Extract the (x, y) coordinate from the center of the cell holding the provided text.  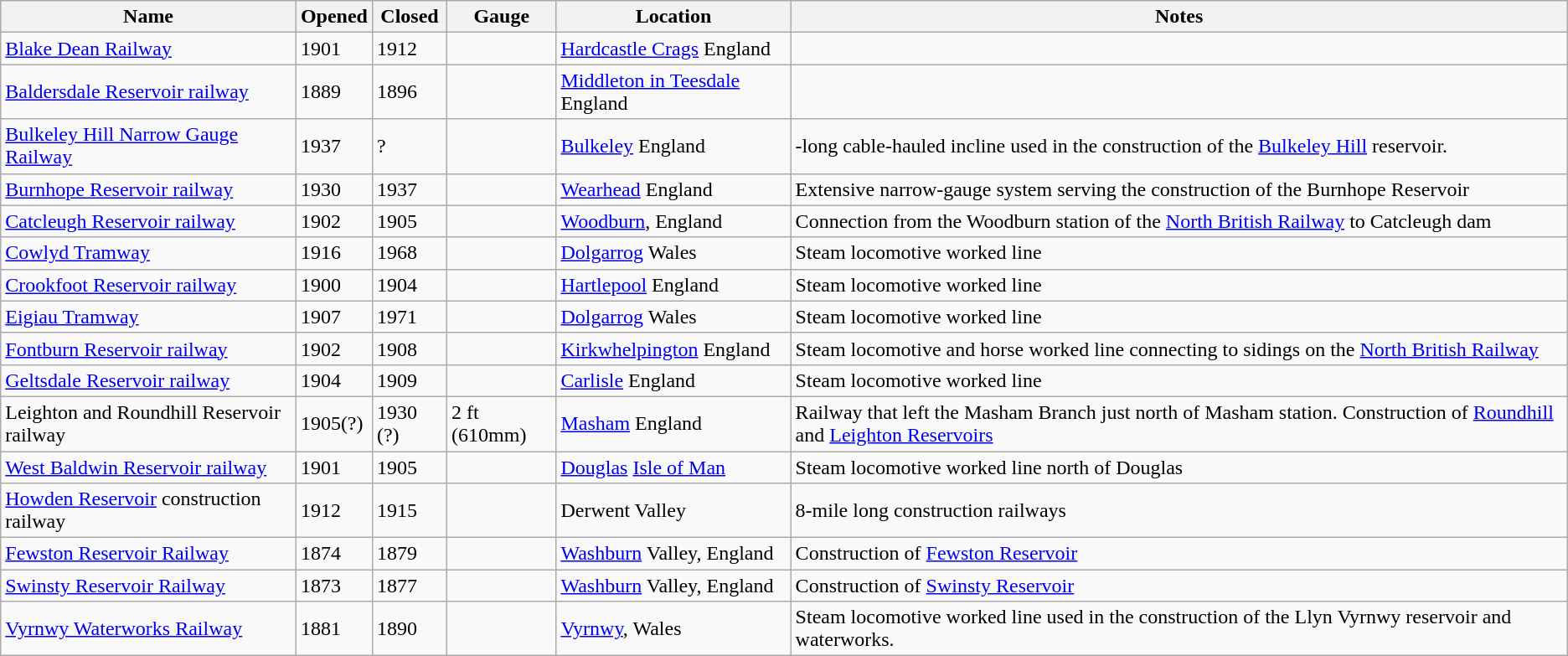
Cowlyd Tramway (149, 253)
Construction of Swinsty Reservoir (1179, 586)
Construction of Fewston Reservoir (1179, 554)
Fewston Reservoir Railway (149, 554)
Catcleugh Reservoir railway (149, 221)
Steam locomotive and horse worked line connecting to sidings on the North British Railway (1179, 349)
Name (149, 17)
Carlisle England (673, 380)
Railway that left the Masham Branch just north of Masham station. Construction of Roundhill and Leighton Reservoirs (1179, 424)
1890 (409, 628)
1909 (409, 380)
1968 (409, 253)
Steam locomotive worked line used in the construction of the Llyn Vyrnwy reservoir and waterworks. (1179, 628)
Baldersdale Reservoir railway (149, 92)
1873 (333, 586)
Leighton and Roundhill Reservoir railway (149, 424)
Woodburn, England (673, 221)
Connection from the Woodburn station of the North British Railway to Catcleugh dam (1179, 221)
Douglas Isle of Man (673, 467)
2 ft (610mm) (502, 424)
1896 (409, 92)
1930 (333, 189)
Derwent Valley (673, 511)
Opened (333, 17)
Bulkeley Hill Narrow Gauge Railway (149, 146)
Geltsdale Reservoir railway (149, 380)
Vyrnwy, Wales (673, 628)
1908 (409, 349)
Howden Reservoir construction railway (149, 511)
1879 (409, 554)
Middleton in Teesdale England (673, 92)
1900 (333, 285)
Extensive narrow-gauge system serving the construction of the Burnhope Reservoir (1179, 189)
1889 (333, 92)
Location (673, 17)
1971 (409, 317)
1916 (333, 253)
Crookfoot Reservoir railway (149, 285)
Hartlepool England (673, 285)
Eigiau Tramway (149, 317)
1881 (333, 628)
-long cable-hauled incline used in the construction of the Bulkeley Hill reservoir. (1179, 146)
Kirkwhelpington England (673, 349)
Closed (409, 17)
Blake Dean Railway (149, 49)
Steam locomotive worked line north of Douglas (1179, 467)
Burnhope Reservoir railway (149, 189)
Vyrnwy Waterworks Railway (149, 628)
Notes (1179, 17)
8-mile long construction railways (1179, 511)
Masham England (673, 424)
Hardcastle Crags England (673, 49)
West Baldwin Reservoir railway (149, 467)
Bulkeley England (673, 146)
? (409, 146)
1930 (?) (409, 424)
1907 (333, 317)
1874 (333, 554)
Fontburn Reservoir railway (149, 349)
1915 (409, 511)
Swinsty Reservoir Railway (149, 586)
Gauge (502, 17)
Wearhead England (673, 189)
1877 (409, 586)
1905(?) (333, 424)
